Pinpoint the cell where the given text exists, returning its [x, y] midpoint coordinate. 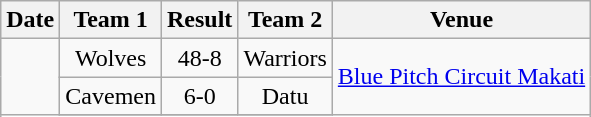
Team 2 [285, 20]
Date [30, 20]
6-0 [199, 96]
Result [199, 20]
Warriors [285, 58]
Venue [461, 20]
48-8 [199, 58]
Cavemen [111, 96]
Wolves [111, 58]
Blue Pitch Circuit Makati [461, 77]
Team 1 [111, 20]
Datu [285, 96]
